Return (X, Y) of the center of cell containing provided text 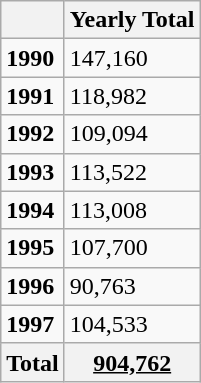
Yearly Total (132, 20)
1996 (33, 286)
1991 (33, 96)
113,522 (132, 172)
147,160 (132, 58)
118,982 (132, 96)
1994 (33, 210)
109,094 (132, 134)
113,008 (132, 210)
1995 (33, 248)
1997 (33, 324)
107,700 (132, 248)
Total (33, 362)
104,533 (132, 324)
1993 (33, 172)
904,762 (132, 362)
1990 (33, 58)
1992 (33, 134)
90,763 (132, 286)
